Detect which cell encompasses the target text, then output its (x, y) center coordinate. 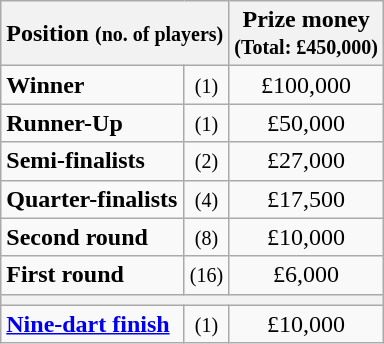
Runner-Up (92, 123)
Prize money(Total: £450,000) (306, 34)
£6,000 (306, 275)
£100,000 (306, 85)
Second round (92, 237)
£17,500 (306, 199)
£50,000 (306, 123)
(4) (206, 199)
Quarter-finalists (92, 199)
Semi-finalists (92, 161)
Position (no. of players) (115, 34)
Winner (92, 85)
(2) (206, 161)
Nine-dart finish (92, 324)
(16) (206, 275)
(8) (206, 237)
£27,000 (306, 161)
First round (92, 275)
